Detect which cell encompasses the target text, then output its [x, y] center coordinate. 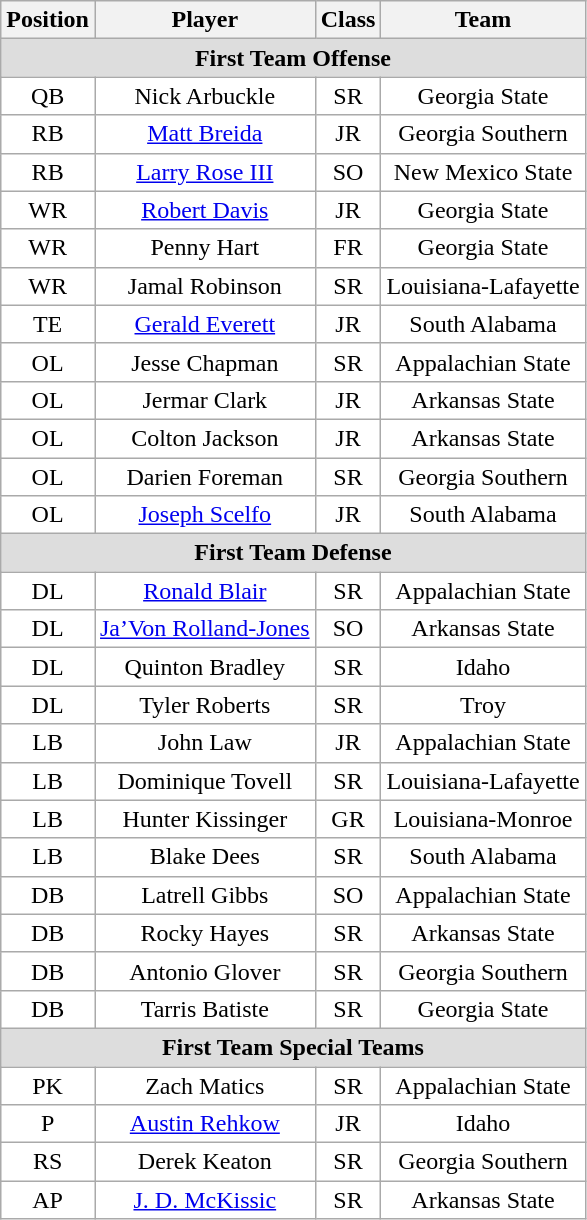
Darien Foreman [204, 477]
Larry Rose III [204, 172]
Jamal Robinson [204, 286]
Tarris Batiste [204, 1009]
Jesse Chapman [204, 362]
Austin Rehkow [204, 1124]
FR [348, 248]
Tyler Roberts [204, 705]
AP [48, 1200]
New Mexico State [483, 172]
Player [204, 20]
Troy [483, 705]
TE [48, 324]
Ja’Von Rolland-Jones [204, 629]
Joseph Scelfo [204, 515]
Louisiana-Monroe [483, 819]
First Team Offense [293, 58]
Blake Dees [204, 857]
Robert Davis [204, 210]
P [48, 1124]
Jermar Clark [204, 400]
Team [483, 20]
Colton Jackson [204, 438]
PK [48, 1085]
GR [348, 819]
Antonio Glover [204, 971]
Gerald Everett [204, 324]
Penny Hart [204, 248]
Class [348, 20]
Position [48, 20]
Derek Keaton [204, 1162]
Quinton Bradley [204, 667]
First Team Special Teams [293, 1047]
J. D. McKissic [204, 1200]
Ronald Blair [204, 591]
Dominique Tovell [204, 781]
Rocky Hayes [204, 933]
RS [48, 1162]
Hunter Kissinger [204, 819]
First Team Defense [293, 553]
Nick Arbuckle [204, 96]
QB [48, 96]
John Law [204, 743]
Zach Matics [204, 1085]
Matt Breida [204, 134]
Latrell Gibbs [204, 895]
